Pinpoint the cell where the given text exists, returning its (X, Y) midpoint coordinate. 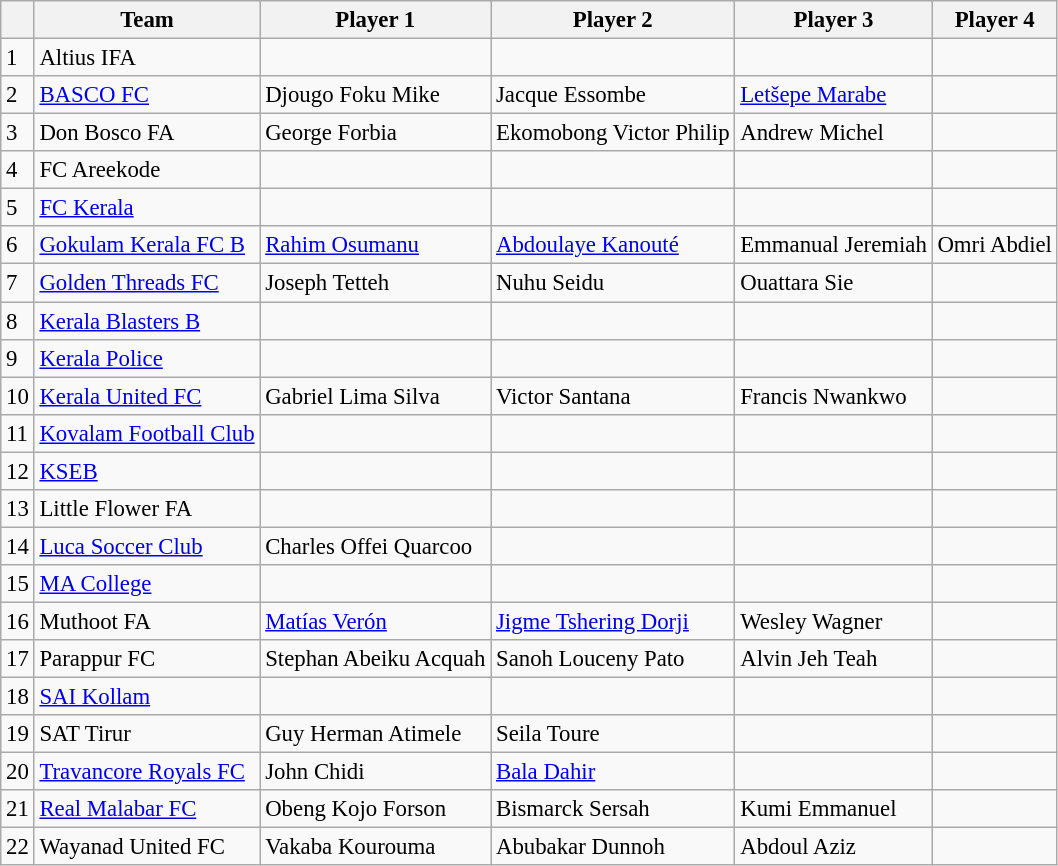
Golden Threads FC (147, 283)
Wesley Wagner (834, 621)
Travancore Royals FC (147, 772)
Letšepe Marabe (834, 95)
20 (18, 772)
Player 3 (834, 20)
Francis Nwankwo (834, 396)
Vakaba Kourouma (376, 847)
8 (18, 321)
SAI Kollam (147, 697)
Kerala United FC (147, 396)
Real Malabar FC (147, 809)
Nuhu Seidu (613, 283)
Luca Soccer Club (147, 546)
Kerala Blasters B (147, 321)
11 (18, 433)
Victor Santana (613, 396)
Alvin Jeh Teah (834, 659)
Stephan Abeiku Acquah (376, 659)
14 (18, 546)
John Chidi (376, 772)
Rahim Osumanu (376, 245)
Abdoulaye Kanouté (613, 245)
Team (147, 20)
Player 1 (376, 20)
Matías Verón (376, 621)
10 (18, 396)
Kerala Police (147, 358)
SAT Tirur (147, 734)
7 (18, 283)
Wayanad United FC (147, 847)
Sanoh Louceny Pato (613, 659)
Parappur FC (147, 659)
6 (18, 245)
Obeng Kojo Forson (376, 809)
Omri Abdiel (994, 245)
Joseph Tetteh (376, 283)
15 (18, 584)
Djougo Foku Mike (376, 95)
Muthoot FA (147, 621)
FC Areekode (147, 170)
3 (18, 133)
MA College (147, 584)
Don Bosco FA (147, 133)
5 (18, 208)
Abubakar Dunnoh (613, 847)
22 (18, 847)
Ekomobong Victor Philip (613, 133)
9 (18, 358)
Bismarck Sersah (613, 809)
Guy Herman Atimele (376, 734)
21 (18, 809)
Altius IFA (147, 58)
Kovalam Football Club (147, 433)
Player 2 (613, 20)
Jigme Tshering Dorji (613, 621)
Gokulam Kerala FC B (147, 245)
18 (18, 697)
Abdoul Aziz (834, 847)
Gabriel Lima Silva (376, 396)
Andrew Michel (834, 133)
Player 4 (994, 20)
16 (18, 621)
Bala Dahir (613, 772)
2 (18, 95)
12 (18, 471)
BASCO FC (147, 95)
Seila Toure (613, 734)
FC Kerala (147, 208)
1 (18, 58)
17 (18, 659)
KSEB (147, 471)
Emmanual Jeremiah (834, 245)
Jacque Essombe (613, 95)
Kumi Emmanuel (834, 809)
4 (18, 170)
19 (18, 734)
Charles Offei Quarcoo (376, 546)
George Forbia (376, 133)
Little Flower FA (147, 509)
Ouattara Sie (834, 283)
13 (18, 509)
